For the text-containing cell, return its midpoint in [x, y] coordinate format. 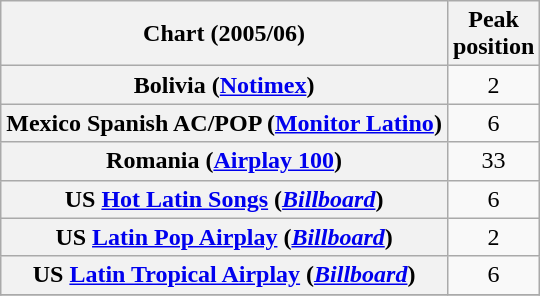
US Latin Pop Airplay (Billboard) [224, 237]
Romania (Airplay 100) [224, 161]
33 [493, 161]
US Latin Tropical Airplay (Billboard) [224, 275]
Peakposition [493, 34]
US Hot Latin Songs (Billboard) [224, 199]
Mexico Spanish AC/POP (Monitor Latino) [224, 123]
Bolivia (Notimex) [224, 85]
Chart (2005/06) [224, 34]
